Locate the cell with the specified text and output its [x, y] center coordinate. 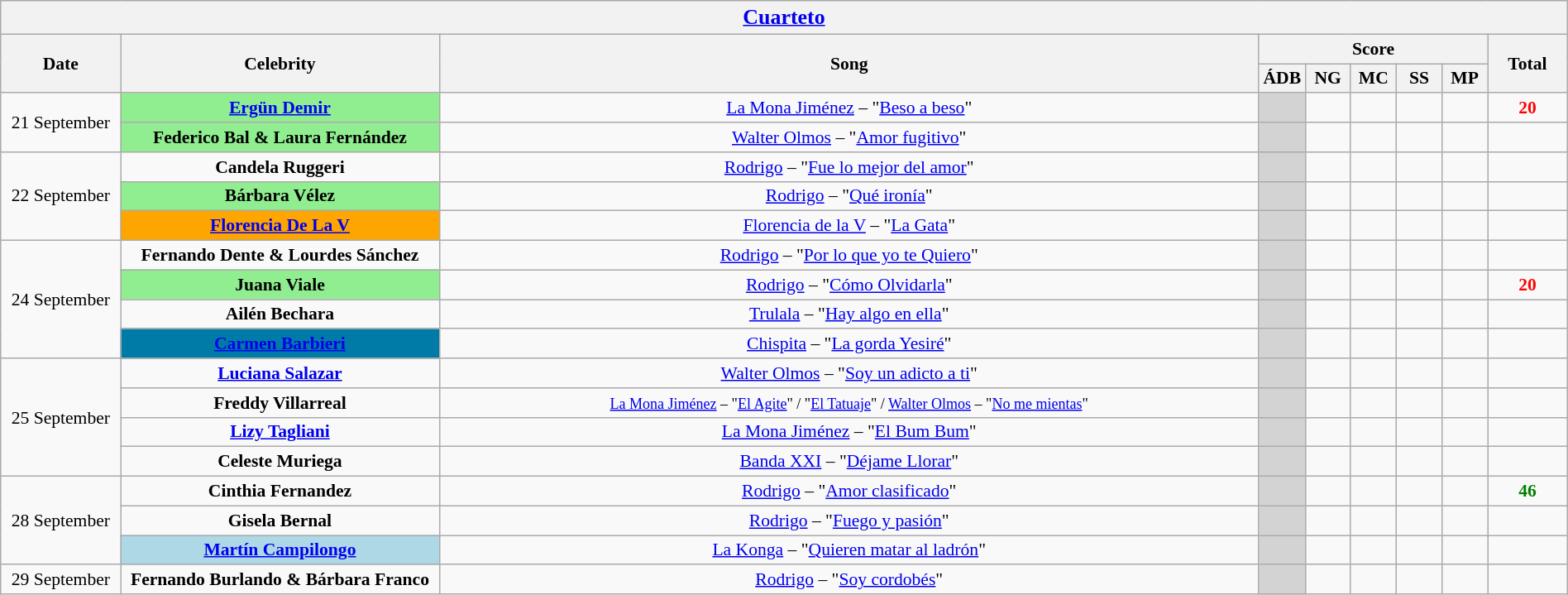
La Mona Jiménez – "El Agite" / "El Tatuaje" / Walter Olmos – "No me mientas" [849, 403]
Florencia de la V – "La Gata" [849, 226]
SS [1419, 79]
Freddy Villarreal [280, 403]
Gisela Bernal [280, 521]
Rodrigo – "Por lo que yo te Quiero" [849, 256]
La Mona Jiménez – "El Bum Bum" [849, 432]
Ailén Bechara [280, 314]
Candela Ruggeri [280, 167]
25 September [61, 417]
Trulala – "Hay algo en ella" [849, 314]
Luciana Salazar [280, 373]
Rodrigo – "Qué ironía" [849, 196]
Celeste Muriega [280, 462]
Florencia De La V [280, 226]
ÁDB [1282, 79]
Lizy Tagliani [280, 432]
Federico Bal & Laura Fernández [280, 137]
21 September [61, 122]
Walter Olmos – "Soy un adicto a ti" [849, 373]
46 [1528, 492]
Banda XXI – "Déjame Llorar" [849, 462]
Bárbara Vélez [280, 196]
Rodrigo – "Amor clasificado" [849, 492]
29 September [61, 580]
Ergün Demir [280, 108]
Chispita – "La gorda Yesiré" [849, 344]
Cuarteto [784, 17]
Rodrigo – "Fuego y pasión" [849, 521]
NG [1328, 79]
22 September [61, 197]
28 September [61, 521]
Score [1373, 49]
Fernando Burlando & Bárbara Franco [280, 580]
Fernando Dente & Lourdes Sánchez [280, 256]
MP [1464, 79]
Cinthia Fernandez [280, 492]
MC [1373, 79]
Rodrigo – "Fue lo mejor del amor" [849, 167]
Rodrigo – "Soy cordobés" [849, 580]
Song [849, 63]
Total [1528, 63]
Rodrigo – "Cómo Olvidarla" [849, 285]
La Mona Jiménez – "Beso a beso" [849, 108]
Date [61, 63]
24 September [61, 300]
Juana Viale [280, 285]
La Konga – "Quieren matar al ladrón" [849, 550]
Walter Olmos – "Amor fugitivo" [849, 137]
Celebrity [280, 63]
Martín Campilongo [280, 550]
Carmen Barbieri [280, 344]
